From the cell containing the given text, extract its center point as [X, Y] coordinate. 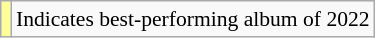
Indicates best-performing album of 2022 [193, 19]
